From the cell containing the given text, extract its center point as (X, Y) coordinate. 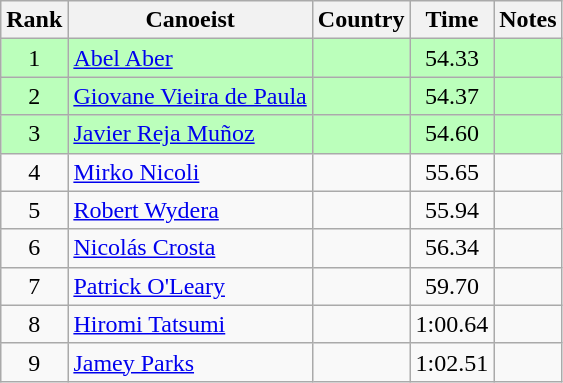
1:02.51 (452, 362)
55.94 (452, 210)
7 (34, 286)
2 (34, 96)
9 (34, 362)
56.34 (452, 248)
54.33 (452, 58)
Jamey Parks (190, 362)
1 (34, 58)
1:00.64 (452, 324)
Mirko Nicoli (190, 172)
Notes (528, 20)
Nicolás Crosta (190, 248)
Patrick O'Leary (190, 286)
Hiromi Tatsumi (190, 324)
Giovane Vieira de Paula (190, 96)
8 (34, 324)
4 (34, 172)
Javier Reja Muñoz (190, 134)
54.37 (452, 96)
Time (452, 20)
3 (34, 134)
59.70 (452, 286)
Abel Aber (190, 58)
Robert Wydera (190, 210)
Canoeist (190, 20)
Country (361, 20)
55.65 (452, 172)
Rank (34, 20)
5 (34, 210)
54.60 (452, 134)
6 (34, 248)
